Find where the given text appears and provide that cell's center as [x, y] coordinate. 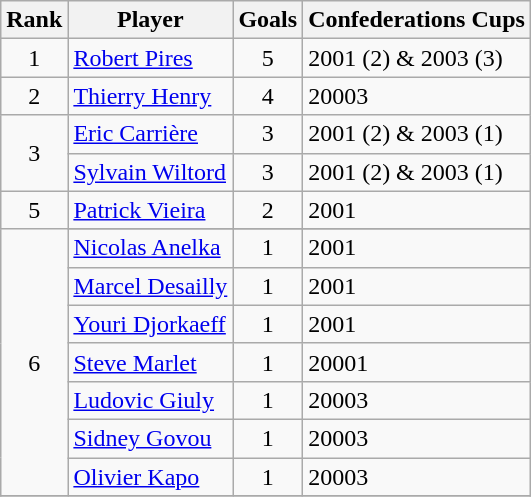
Steve Marlet [150, 362]
2001 (2) & 2003 (3) [417, 58]
Nicolas Anelka [150, 248]
Ludovic Giuly [150, 400]
Sylvain Wiltord [150, 172]
Marcel Desailly [150, 286]
Patrick Vieira [150, 210]
Robert Pires [150, 58]
Rank [34, 20]
Eric Carrière [150, 134]
Goals [268, 20]
6 [34, 362]
Sidney Govou [150, 438]
Confederations Cups [417, 20]
Thierry Henry [150, 96]
20001 [417, 362]
4 [268, 96]
Player [150, 20]
Youri Djorkaeff [150, 324]
Olivier Kapo [150, 477]
